Search for the cell housing the specified text and yield its [x, y] center coordinate. 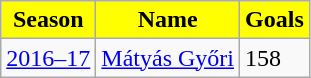
2016–17 [48, 58]
158 [275, 58]
Name [168, 20]
Mátyás Győri [168, 58]
Season [48, 20]
Goals [275, 20]
